Scan for the cell matching the given text and deliver its [x, y] coordinate at center. 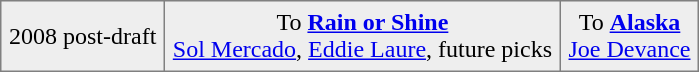
To Rain or ShineSol Mercado, Eddie Laure, future picks [363, 36]
To AlaskaJoe Devance [629, 36]
2008 post-draft [83, 36]
